Capture the cell that displays the provided text and extract its [X, Y] central coordinate. 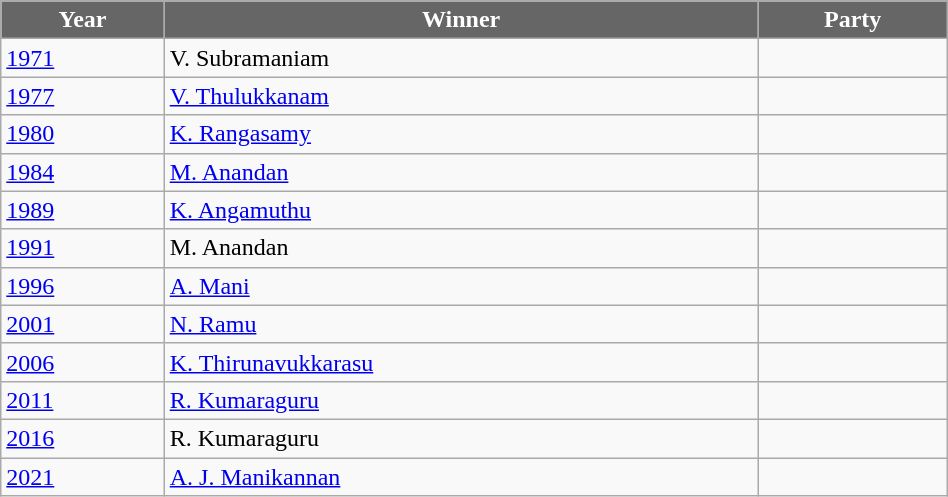
1977 [82, 96]
Year [82, 20]
2006 [82, 362]
V. Thulukkanam [461, 96]
V. Subramaniam [461, 58]
1971 [82, 58]
1984 [82, 172]
Party [852, 20]
2016 [82, 438]
2021 [82, 477]
2011 [82, 400]
N. Ramu [461, 324]
A. J. Manikannan [461, 477]
Winner [461, 20]
2001 [82, 324]
A. Mani [461, 286]
K. Rangasamy [461, 134]
1996 [82, 286]
1980 [82, 134]
K. Angamuthu [461, 210]
1989 [82, 210]
K. Thirunavukkarasu [461, 362]
1991 [82, 248]
